Extract the [x, y] coordinate from the center of the cell holding the provided text.  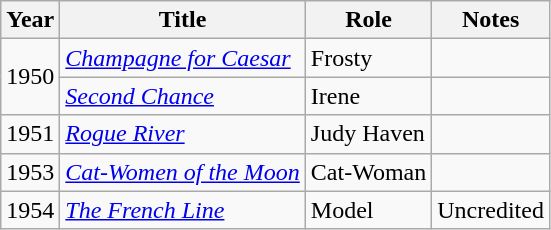
1953 [30, 172]
The French Line [182, 210]
Uncredited [491, 210]
Cat-Women of the Moon [182, 172]
Title [182, 20]
1954 [30, 210]
Year [30, 20]
Second Chance [182, 96]
Rogue River [182, 134]
Cat-Woman [368, 172]
Notes [491, 20]
1950 [30, 77]
Champagne for Caesar [182, 58]
Role [368, 20]
Irene [368, 96]
1951 [30, 134]
Model [368, 210]
Judy Haven [368, 134]
Frosty [368, 58]
